Find where the given text appears and provide that cell's center as [X, Y] coordinate. 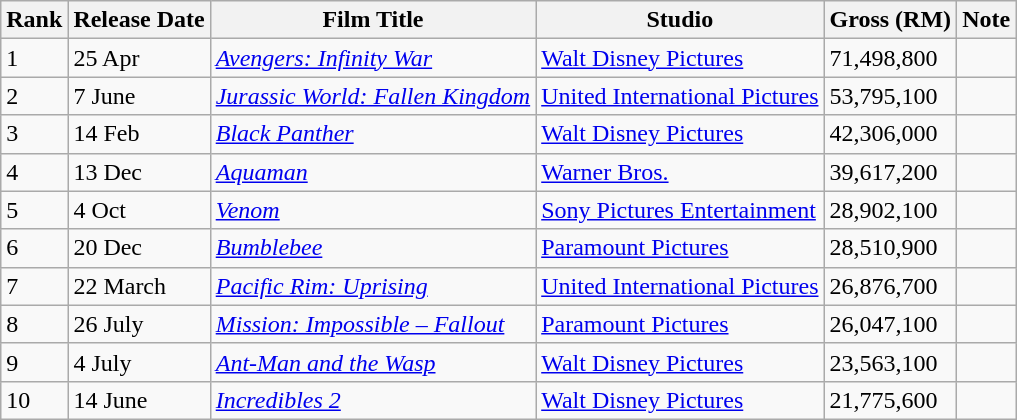
Rank [34, 20]
28,902,100 [890, 210]
23,563,100 [890, 362]
14 Feb [139, 134]
28,510,900 [890, 248]
22 March [139, 286]
26,876,700 [890, 286]
10 [34, 400]
Jurassic World: Fallen Kingdom [373, 96]
42,306,000 [890, 134]
21,775,600 [890, 400]
Incredibles 2 [373, 400]
Bumblebee [373, 248]
1 [34, 58]
8 [34, 324]
25 Apr [139, 58]
7 [34, 286]
4 July [139, 362]
9 [34, 362]
Gross (RM) [890, 20]
4 [34, 172]
26 July [139, 324]
Note [986, 20]
Black Panther [373, 134]
39,617,200 [890, 172]
71,498,800 [890, 58]
Warner Bros. [680, 172]
2 [34, 96]
5 [34, 210]
Mission: Impossible – Fallout [373, 324]
53,795,100 [890, 96]
Sony Pictures Entertainment [680, 210]
Studio [680, 20]
14 June [139, 400]
Film Title [373, 20]
7 June [139, 96]
Release Date [139, 20]
13 Dec [139, 172]
Pacific Rim: Uprising [373, 286]
Aquaman [373, 172]
Avengers: Infinity War [373, 58]
20 Dec [139, 248]
4 Oct [139, 210]
6 [34, 248]
26,047,100 [890, 324]
Ant-Man and the Wasp [373, 362]
3 [34, 134]
Venom [373, 210]
